Detect which cell encompasses the target text, then output its [x, y] center coordinate. 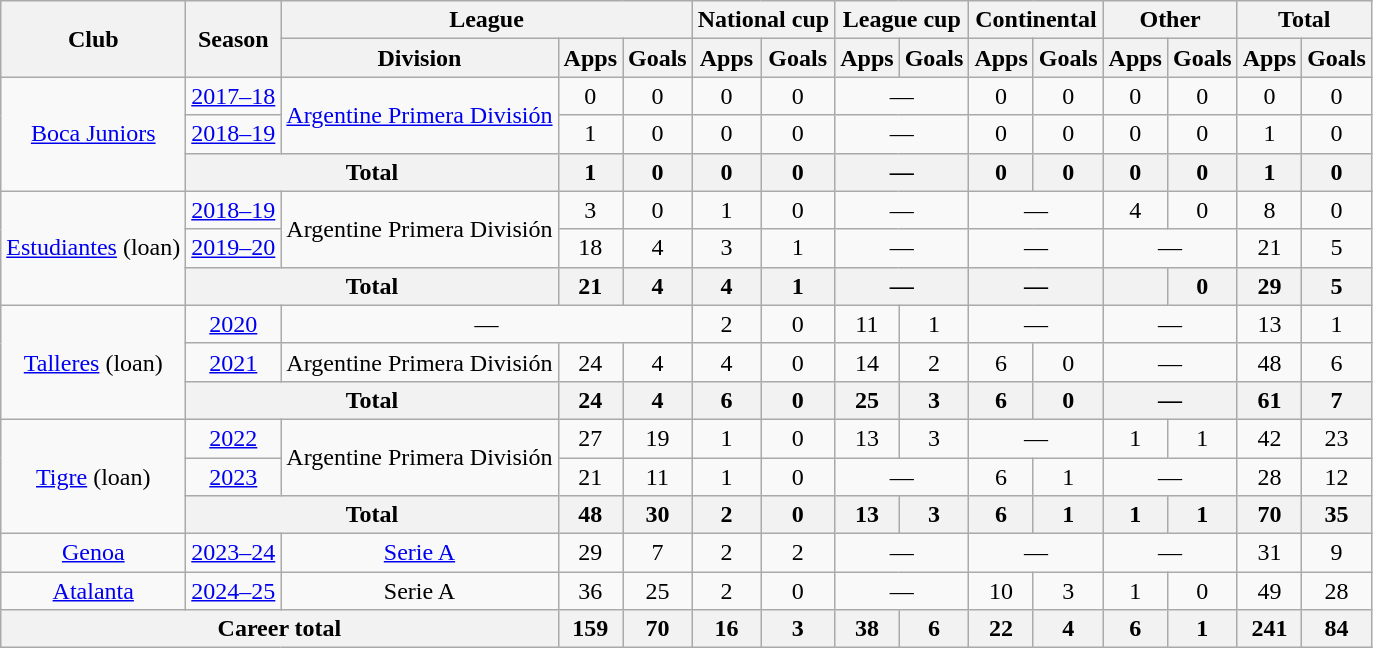
61 [1269, 400]
19 [657, 438]
23 [1337, 438]
Career total [280, 629]
2024–25 [234, 591]
159 [590, 629]
42 [1269, 438]
National cup [763, 20]
84 [1337, 629]
2023 [234, 477]
2017–18 [234, 96]
Boca Juniors [94, 134]
36 [590, 591]
Genoa [94, 553]
16 [726, 629]
10 [1001, 591]
2021 [234, 362]
18 [590, 248]
38 [867, 629]
Talleres (loan) [94, 362]
2022 [234, 438]
League [486, 20]
League cup [902, 20]
31 [1269, 553]
241 [1269, 629]
35 [1337, 515]
49 [1269, 591]
Estudiantes (loan) [94, 248]
2020 [234, 324]
Atalanta [94, 591]
2019–20 [234, 248]
Division [420, 58]
Season [234, 39]
8 [1269, 210]
9 [1337, 553]
Club [94, 39]
Other [1170, 20]
22 [1001, 629]
27 [590, 438]
30 [657, 515]
2023–24 [234, 553]
14 [867, 362]
Continental [1036, 20]
Tigre (loan) [94, 476]
12 [1337, 477]
